Return the (x, y) coordinate for the center point of the cell that contains the specified text.  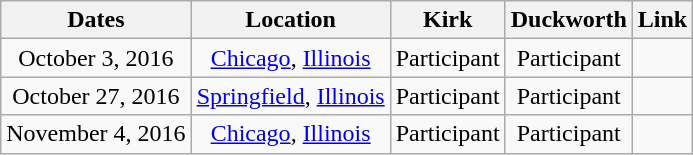
October 27, 2016 (96, 96)
November 4, 2016 (96, 134)
Link (662, 20)
October 3, 2016 (96, 58)
Kirk (448, 20)
Duckworth (568, 20)
Springfield, Illinois (290, 96)
Dates (96, 20)
Location (290, 20)
